Find where the given text appears and provide that cell's center as (X, Y) coordinate. 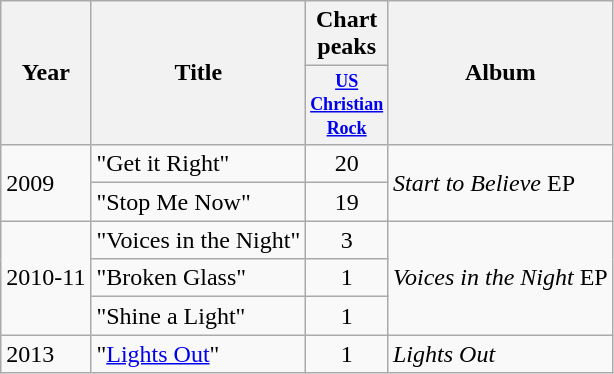
"Stop Me Now" (198, 202)
Title (198, 73)
19 (347, 202)
2009 (46, 183)
"Voices in the Night" (198, 240)
Chart peaks (347, 34)
Lights Out (500, 354)
3 (347, 240)
US Christian Rock (347, 106)
"Get it Right" (198, 164)
Start to Believe EP (500, 183)
Year (46, 73)
"Lights Out" (198, 354)
"Broken Glass" (198, 278)
2013 (46, 354)
"Shine a Light" (198, 316)
20 (347, 164)
Voices in the Night EP (500, 278)
2010-11 (46, 278)
Album (500, 73)
